For the text-containing cell, return its midpoint in (X, Y) coordinate format. 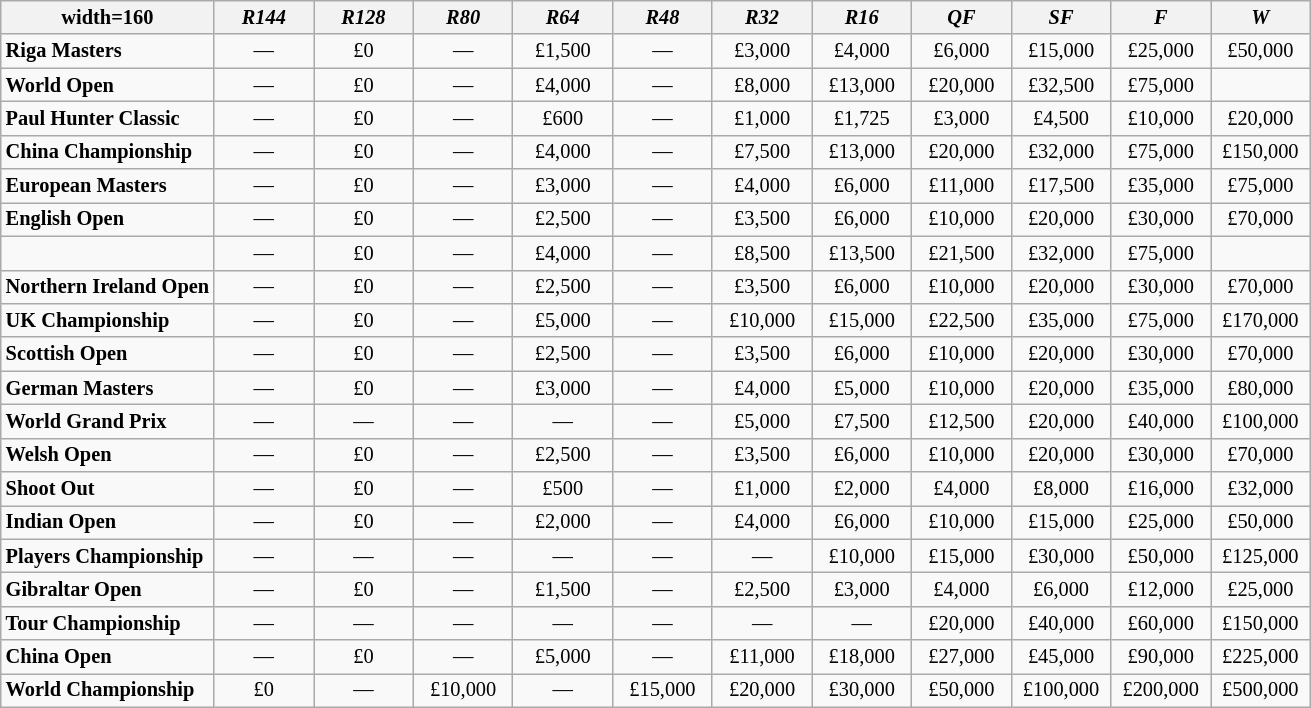
width=160 (108, 17)
China Open (108, 657)
£225,000 (1261, 657)
R64 (563, 17)
QF (962, 17)
China Championship (108, 152)
£60,000 (1161, 623)
Tour Championship (108, 623)
£18,000 (862, 657)
Scottish Open (108, 354)
£21,500 (962, 253)
UK Championship (108, 320)
Northern Ireland Open (108, 287)
R48 (663, 17)
£90,000 (1161, 657)
Players Championship (108, 556)
£17,500 (1061, 186)
Shoot Out (108, 489)
Riga Masters (108, 51)
World Open (108, 85)
£500 (563, 489)
£16,000 (1161, 489)
£4,500 (1061, 118)
F (1161, 17)
£125,000 (1261, 556)
£12,500 (962, 421)
£8,500 (762, 253)
£1,725 (862, 118)
Welsh Open (108, 455)
£45,000 (1061, 657)
£170,000 (1261, 320)
£12,000 (1161, 589)
World Grand Prix (108, 421)
Indian Open (108, 522)
£32,500 (1061, 85)
German Masters (108, 388)
£80,000 (1261, 388)
£600 (563, 118)
R144 (264, 17)
R80 (463, 17)
R16 (862, 17)
Paul Hunter Classic (108, 118)
£500,000 (1261, 690)
£22,500 (962, 320)
World Championship (108, 690)
Gibraltar Open (108, 589)
£27,000 (962, 657)
W (1261, 17)
European Masters (108, 186)
£200,000 (1161, 690)
R32 (762, 17)
£13,500 (862, 253)
English Open (108, 219)
R128 (364, 17)
SF (1061, 17)
